Find where the given text appears and provide that cell's center as (x, y) coordinate. 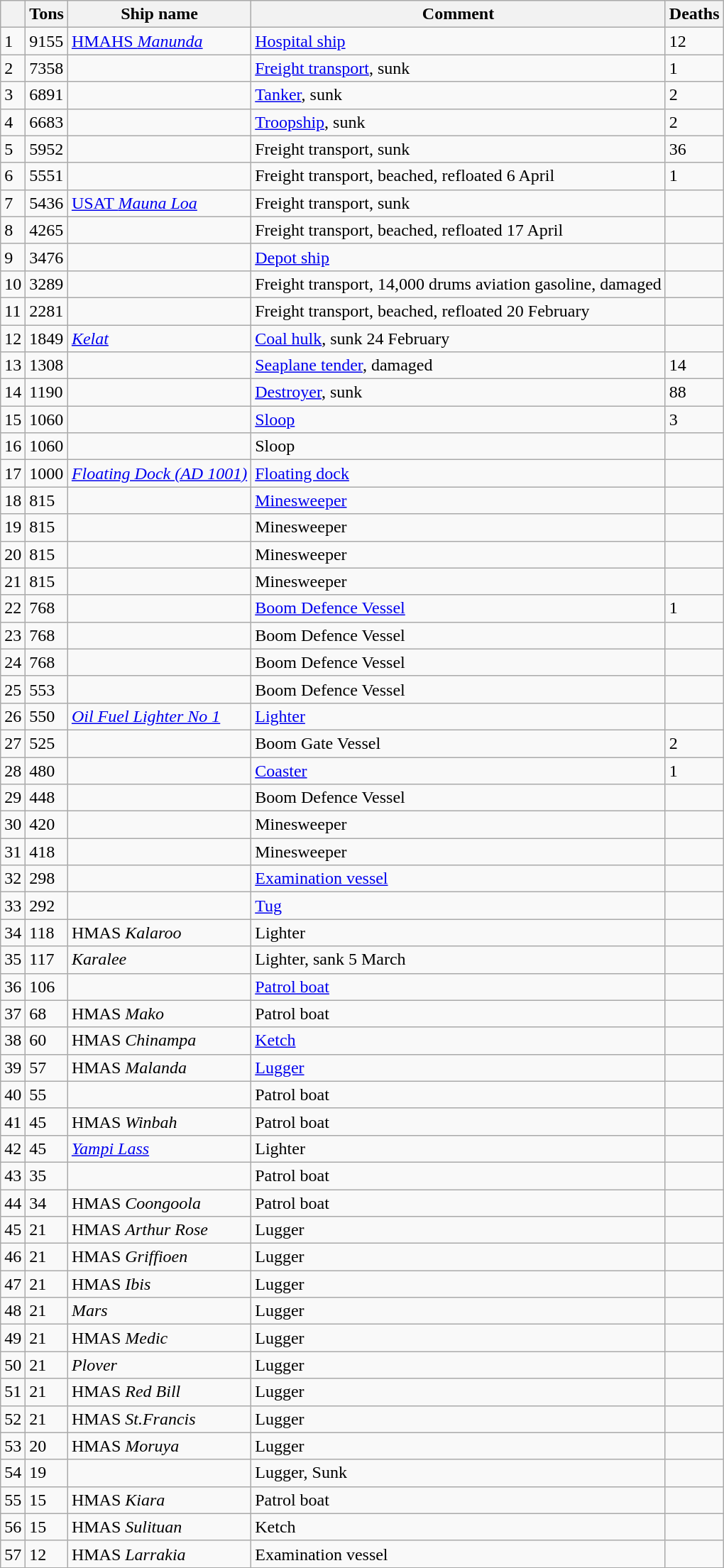
22 (13, 608)
Mars (159, 1311)
448 (47, 798)
HMAS St.Francis (159, 1419)
Depot ship (459, 257)
29 (13, 798)
HMAS Kalaroo (159, 933)
5 (13, 149)
31 (13, 852)
1849 (47, 339)
Freight transport, beached, refloated 6 April (459, 176)
25 (13, 689)
298 (47, 879)
HMAS Chinampa (159, 1041)
8 (13, 230)
Yampi Lass (159, 1148)
46 (13, 1257)
4265 (47, 230)
1308 (47, 366)
60 (47, 1041)
6683 (47, 122)
USAT Mauna Loa (159, 203)
HMAS Winbah (159, 1122)
HMAS Griffioen (159, 1257)
HMAS Moruya (159, 1446)
33 (13, 906)
Tons (47, 14)
HMAS Kiara (159, 1500)
53 (13, 1446)
30 (13, 825)
HMAS Medic (159, 1338)
Tug (459, 906)
292 (47, 906)
47 (13, 1284)
26 (13, 716)
88 (694, 393)
106 (47, 987)
Floating Dock (AD 1001) (159, 473)
HMAS Red Bill (159, 1392)
Oil Fuel Lighter No 1 (159, 716)
550 (47, 716)
52 (13, 1419)
5551 (47, 176)
HMAS Coongoola (159, 1203)
51 (13, 1392)
553 (47, 689)
Seaplane tender, damaged (459, 366)
6 (13, 176)
HMAS Malanda (159, 1068)
43 (13, 1175)
39 (13, 1068)
HMAS Larrakia (159, 1554)
23 (13, 635)
Tanker, sunk (459, 95)
28 (13, 770)
7 (13, 203)
Freight transport, beached, refloated 20 February (459, 311)
418 (47, 852)
37 (13, 1014)
3289 (47, 284)
HMAS Arthur Rose (159, 1230)
10 (13, 284)
Freight transport, beached, refloated 17 April (459, 230)
27 (13, 743)
7358 (47, 68)
Boom Gate Vessel (459, 743)
6891 (47, 95)
Freight transport, 14,000 drums aviation gasoline, damaged (459, 284)
3476 (47, 257)
Hospital ship (459, 41)
2281 (47, 311)
Ship name (159, 14)
117 (47, 960)
5952 (47, 149)
Plover (159, 1365)
4 (13, 122)
16 (13, 446)
38 (13, 1041)
56 (13, 1527)
1190 (47, 393)
9 (13, 257)
118 (47, 933)
18 (13, 500)
Coaster (459, 770)
50 (13, 1365)
44 (13, 1203)
13 (13, 366)
HMAS Ibis (159, 1284)
24 (13, 662)
1000 (47, 473)
40 (13, 1095)
525 (47, 743)
49 (13, 1338)
5436 (47, 203)
42 (13, 1148)
54 (13, 1473)
Kelat (159, 339)
17 (13, 473)
HMAHS Manunda (159, 41)
HMAS Mako (159, 1014)
Comment (459, 14)
Coal hulk, sunk 24 February (459, 339)
68 (47, 1014)
Deaths (694, 14)
41 (13, 1122)
9155 (47, 41)
Karalee (159, 960)
Floating dock (459, 473)
420 (47, 825)
Lugger, Sunk (459, 1473)
480 (47, 770)
11 (13, 311)
48 (13, 1311)
Destroyer, sunk (459, 393)
Lighter, sank 5 March (459, 960)
Troopship, sunk (459, 122)
HMAS Sulituan (159, 1527)
32 (13, 879)
